Scan for the cell matching the given text and deliver its [x, y] coordinate at center. 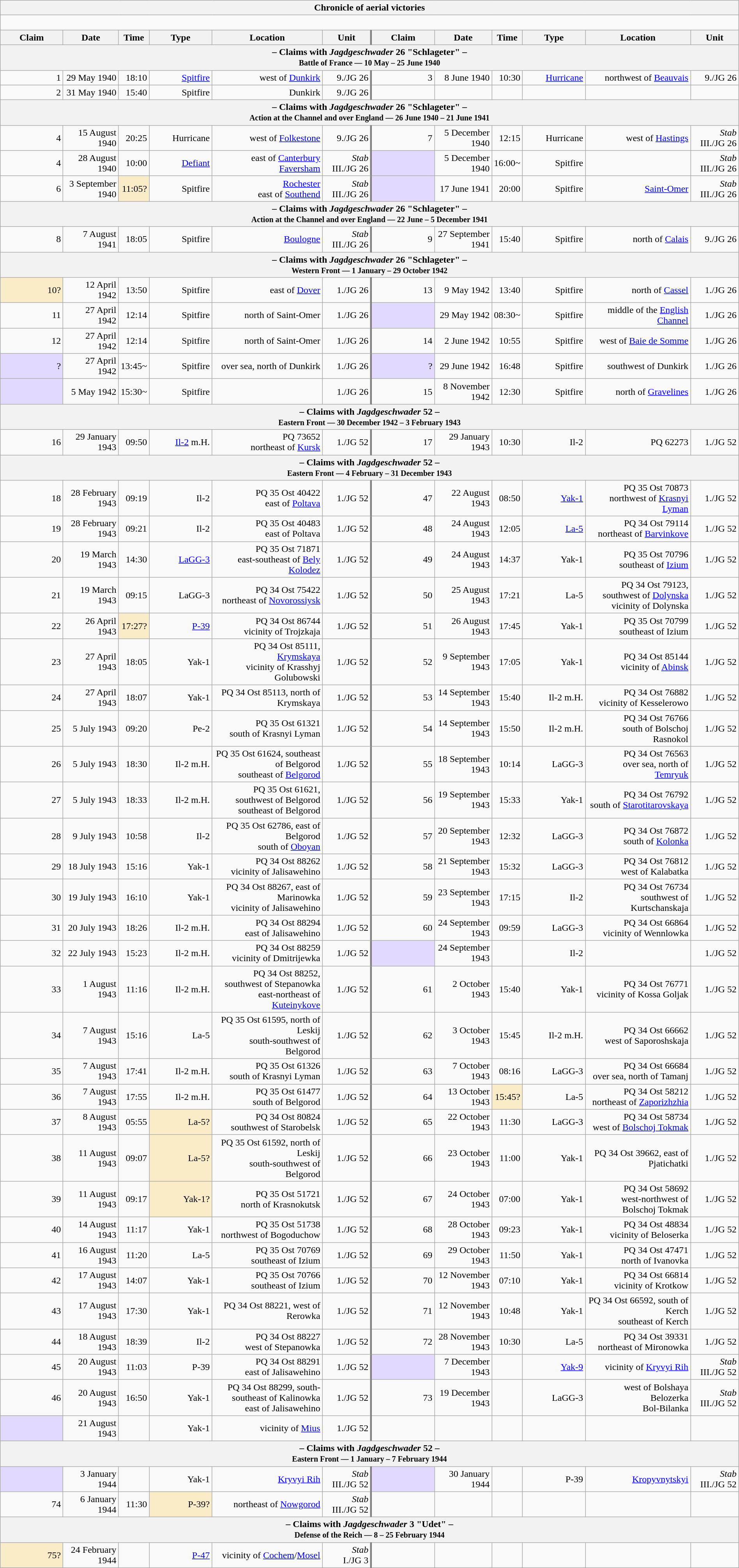
Yak-1? [181, 1199]
2 June 1942 [463, 341]
southwest of Dunkirk [638, 366]
09:15 [134, 595]
09:20 [134, 728]
7 December 1943 [463, 1367]
middle of the English Channel [638, 316]
22 [32, 626]
19 September 1943 [463, 800]
18:30 [134, 764]
– Claims with Jagdgeschwader 3 "Udet" –Defense of the Reich — 8 – 25 February 1944 [369, 1529]
51 [403, 626]
PQ 34 Ost 88227west of Stepanowka [267, 1342]
3 January 1944 [91, 1479]
12:30 [507, 391]
west of Hastings [638, 138]
23 October 1943 [463, 1158]
18 [32, 498]
9 September 1943 [463, 662]
2 [32, 92]
24 [32, 698]
29 May 1940 [91, 78]
3 September 1940 [91, 189]
24 October 1943 [463, 1199]
PQ 34 Ost 88221, west of Rerowka [267, 1311]
56 [403, 800]
29 June 1942 [463, 366]
PQ 34 Ost 88259vicinity of Dmitrijewka [267, 953]
– Claims with Jagdgeschwader 26 "Schlageter" –Action at the Channel and over England — 22 June – 5 December 1941 [369, 214]
41 [32, 1255]
68 [403, 1229]
– Claims with Jagdgeschwader 26 "Schlageter" –Action at the Channel and over England — 26 June 1940 – 21 June 1941 [369, 112]
10:00 [134, 163]
09:59 [507, 928]
09:21 [134, 529]
30 [32, 897]
PQ 34 Ost 66684over sea, north of Tamanj [638, 1071]
west of Baie de Somme [638, 341]
73 [403, 1398]
17:05 [507, 662]
16:10 [134, 897]
PQ 35 Ost 70766 southeast of Izium [267, 1281]
19 [32, 529]
PQ 34 Ost 76766south of Bolschoj Rasnokol [638, 728]
60 [403, 928]
P-39? [181, 1504]
PQ 34 Ost 58734 west of Bolschoj Tokmak [638, 1122]
– Claims with Jagdgeschwader 26 "Schlageter" –Battle of France — 10 May – 25 June 1940 [369, 58]
07:10 [507, 1281]
northeast of Nowgorod [267, 1504]
49 [403, 559]
9 [403, 239]
09:19 [134, 498]
Kryvyi Rih [267, 1479]
PQ 35 Ost 51738 northwest of Bogoduchow [267, 1229]
53 [403, 698]
over sea, north of Dunkirk [267, 366]
1 August 1943 [91, 989]
21 [32, 595]
12:15 [507, 138]
17 [403, 442]
69 [403, 1255]
PQ 35 Ost 61592, north of Leskij south-southwest of Belgorod [267, 1158]
28 [32, 836]
PQ 35 Ost 70873 northwest of Krasnyi Lyman [638, 498]
PQ 34 Ost 79123, southwest of Dolynskavicinity of Dolynska [638, 595]
PQ 34 Ost 88294 east of Jalisawehino [267, 928]
26 [32, 764]
15:30~ [134, 391]
05:55 [134, 1122]
31 May 1940 [91, 92]
6 January 1944 [91, 1504]
PQ 73652 northeast of Kursk [267, 442]
PQ 35 Ost 61326 south of Krasnyi Lyman [267, 1071]
9 May 1942 [463, 290]
15:50 [507, 728]
north of Gravelines [638, 391]
PQ 34 Ost 76872south of Kolonka [638, 836]
42 [32, 1281]
40 [32, 1229]
PQ 35 Ost 62786, east of Belgorod south of Oboyan [267, 836]
55 [403, 764]
59 [403, 897]
PQ 34 Ost 85144vicinity of Abinsk [638, 662]
17:55 [134, 1097]
18:07 [134, 698]
11:03 [134, 1367]
67 [403, 1199]
PQ 34 Ost 88262vicinity of Jalisawehino [267, 867]
17 June 1941 [463, 189]
21 September 1943 [463, 867]
16:50 [134, 1398]
18:33 [134, 800]
44 [32, 1342]
25 [32, 728]
PQ 34 Ost 48834vicinity of Beloserka [638, 1229]
Stab I./JG 3 [347, 1555]
PQ 35 Ost 40422east of Poltava [267, 498]
46 [32, 1398]
PQ 34 Ost 58692 west-northwest of Bolschoj Tokmak [638, 1199]
45 [32, 1367]
28 August 1940 [91, 163]
PQ 34 Ost 75422northeast of Novorossiysk [267, 595]
75? [32, 1555]
14 [403, 341]
– Claims with Jagdgeschwader 52 –Eastern Front — 4 February – 31 December 1943 [369, 468]
PQ 34 Ost 76563over sea, north of Temryuk [638, 764]
7 [403, 138]
PQ 34 Ost 86744vicinity of Trojzkaja [267, 626]
Chronicle of aerial victories [369, 8]
10:58 [134, 836]
16 [32, 442]
PQ 34 Ost 76771vicinity of Kossa Goljak [638, 989]
17:27? [134, 626]
18 September 1943 [463, 764]
PQ 34 Ost 58212 northeast of Zaporizhzhia [638, 1097]
15:45? [507, 1097]
20:25 [134, 138]
62 [403, 1035]
PQ 34 Ost 85111, Krymskayavicinity of Krasshyj Golubowski [267, 662]
PQ 35 Ost 61321 south of Krasnyi Lyman [267, 728]
28 November 1943 [463, 1342]
11:00 [507, 1158]
Saint-Omer [638, 189]
17:45 [507, 626]
east of Dover [267, 290]
48 [403, 529]
29 October 1943 [463, 1255]
33 [32, 989]
26 August 1943 [463, 626]
16 August 1943 [91, 1255]
13:50 [134, 290]
43 [32, 1311]
west of Bolshaya BelozerkaBol-Bilanka [638, 1398]
11:50 [507, 1255]
PQ 35 Ost 61624, southeast of Belgorod southeast of Belgorod [267, 764]
8 June 1940 [463, 78]
12 April 1942 [91, 290]
31 [32, 928]
5 May 1942 [91, 391]
30 January 1944 [463, 1479]
PQ 34 Ost 88291 east of Jalisawehino [267, 1367]
6 [32, 189]
PQ 35 Ost 70769 southeast of Izium [267, 1255]
PQ 35 Ost 51721north of Krasnokutsk [267, 1199]
20 September 1943 [463, 836]
34 [32, 1035]
08:50 [507, 498]
15:45 [507, 1035]
PQ 35 Ost 61595, north of Leskij south-southwest of Belgorod [267, 1035]
east of CanterburyFaversham [267, 163]
20 July 1943 [91, 928]
15:32 [507, 867]
52 [403, 662]
29 [32, 867]
20:00 [507, 189]
PQ 34 Ost 66864vicinity of Wennlowka [638, 928]
PQ 62273 [638, 442]
11:16 [134, 989]
15 [403, 391]
PQ 35 Ost 70796 southeast of Izium [638, 559]
12:05 [507, 529]
Defiant [181, 163]
58 [403, 867]
22 October 1943 [463, 1122]
Dunkirk [267, 92]
11:20 [134, 1255]
west of Dunkirk [267, 78]
PQ 34 Ost 39331 northeast of Mironowka [638, 1342]
northwest of Beauvais [638, 78]
24 February 1944 [91, 1555]
23 September 1943 [463, 897]
PQ 34 Ost 76792south of Starotitarovskaya [638, 800]
54 [403, 728]
10? [32, 290]
– Claims with Jagdgeschwader 52 –Eastern Front — 30 December 1942 – 3 February 1943 [369, 417]
PQ 35 Ost 61477 south of Belgorod [267, 1097]
PQ 34 Ost 79114 northeast of Barvinkove [638, 529]
23 [32, 662]
57 [403, 836]
12 [32, 341]
19 July 1943 [91, 897]
17:30 [134, 1311]
PQ 35 Ost 61621, southwest of Belgorod southeast of Belgorod [267, 800]
11 [32, 316]
8 August 1943 [91, 1122]
14:07 [134, 1281]
27 September 1941 [463, 239]
16:48 [507, 366]
61 [403, 989]
10:14 [507, 764]
72 [403, 1342]
66 [403, 1158]
PQ 34 Ost 76882vicinity of Kesselerowo [638, 698]
38 [32, 1158]
9 July 1943 [91, 836]
vicinity of Mius [267, 1428]
47 [403, 498]
PQ 35 Ost 71871 east-southeast of Bely Kolodez [267, 559]
11:17 [134, 1229]
1 [32, 78]
north of Calais [638, 239]
PQ 34 Ost 88267, east of Marinowkavicinity of Jalisawehino [267, 897]
09:17 [134, 1199]
18:10 [134, 78]
27 [32, 800]
37 [32, 1122]
13 [403, 290]
65 [403, 1122]
PQ 34 Ost 88299, south-southeast of Kalinowka east of Jalisawehino [267, 1398]
12:32 [507, 836]
PQ 34 Ost 76812west of Kalabatka [638, 867]
17:41 [134, 1071]
Rochestereast of Southend [267, 189]
09:07 [134, 1158]
– Claims with Jagdgeschwader 52 –Eastern Front — 1 January – 7 February 1944 [369, 1454]
PQ 34 Ost 39662, east of Pjatichatki [638, 1158]
vicinity of Kryvyi Rih [638, 1367]
PQ 35 Ost 40483east of Poltava [267, 529]
21 August 1943 [91, 1428]
15:23 [134, 953]
vicinity of Cochem/Mosel [267, 1555]
11:05? [134, 189]
PQ 34 Ost 76734southwest of Kurtschanskaja [638, 897]
PQ 34 Ost 66592, south of Kerchsoutheast of Kerch [638, 1311]
Pe-2 [181, 728]
3 October 1943 [463, 1035]
18:26 [134, 928]
29 May 1942 [463, 316]
7 October 1943 [463, 1071]
35 [32, 1071]
13 October 1943 [463, 1097]
22 July 1943 [91, 953]
39 [32, 1199]
west of Folkestone [267, 138]
22 August 1943 [463, 498]
74 [32, 1504]
7 August 1941 [91, 239]
18:39 [134, 1342]
3 [403, 78]
64 [403, 1097]
13:45~ [134, 366]
PQ 34 Ost 88252, southwest of Stepanowka east-northeast of Kuteinykove [267, 989]
25 August 1943 [463, 595]
50 [403, 595]
17:21 [507, 595]
36 [32, 1097]
13:40 [507, 290]
19 December 1943 [463, 1398]
Yak-9 [554, 1367]
28 October 1943 [463, 1229]
8 [32, 239]
PQ 34 Ost 47471 north of Ivanovka [638, 1255]
63 [403, 1071]
10:48 [507, 1311]
15:33 [507, 800]
09:50 [134, 442]
14:30 [134, 559]
Kropyvnytskyi [638, 1479]
09:23 [507, 1229]
P-47 [181, 1555]
18 August 1943 [91, 1342]
08:16 [507, 1071]
PQ 34 Ost 85113, north of Krymskaya [267, 698]
– Claims with Jagdgeschwader 26 "Schlageter" –Western Front — 1 January – 29 October 1942 [369, 264]
70 [403, 1281]
PQ 35 Ost 70799 southeast of Izium [638, 626]
8 November 1942 [463, 391]
PQ 34 Ost 66814vicinity of Krotkow [638, 1281]
08:30~ [507, 316]
PQ 34 Ost 80824 southwest of Starobelsk [267, 1122]
71 [403, 1311]
18 July 1943 [91, 867]
10:55 [507, 341]
20 [32, 559]
32 [32, 953]
16:00~ [507, 163]
26 April 1943 [91, 626]
17:15 [507, 897]
07:00 [507, 1199]
14 August 1943 [91, 1229]
2 October 1943 [463, 989]
north of Cassel [638, 290]
Boulogne [267, 239]
15 August 1940 [91, 138]
14:37 [507, 559]
PQ 34 Ost 66662west of Saporoshskaja [638, 1035]
